Return (X, Y) of the center of cell containing provided text 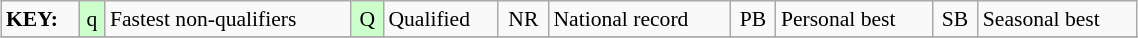
National record (639, 19)
q (92, 19)
Qualified (440, 19)
SB (955, 19)
Seasonal best (1058, 19)
Fastest non-qualifiers (228, 19)
KEY: (40, 19)
Personal best (854, 19)
PB (753, 19)
NR (523, 19)
Q (367, 19)
